Detect which cell encompasses the target text, then output its (X, Y) center coordinate. 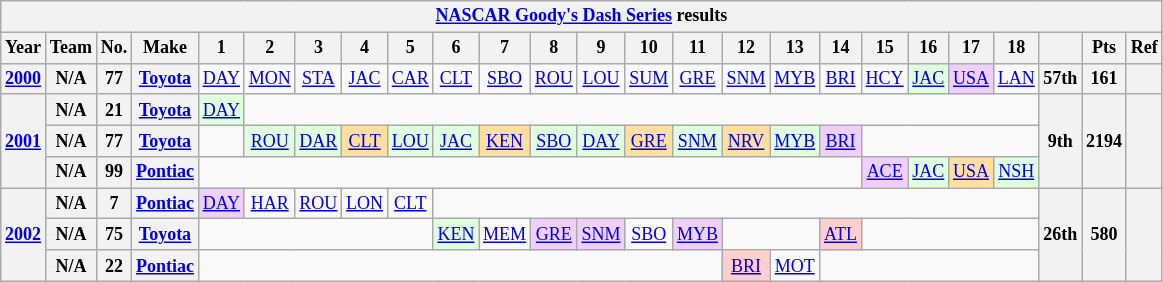
MEM (505, 234)
NSH (1016, 172)
2000 (24, 78)
LON (365, 204)
HAR (270, 204)
MOT (795, 266)
3 (318, 48)
DAR (318, 140)
6 (456, 48)
NASCAR Goody's Dash Series results (582, 16)
57th (1060, 78)
1 (221, 48)
18 (1016, 48)
Year (24, 48)
26th (1060, 235)
2001 (24, 141)
99 (114, 172)
MON (270, 78)
HCY (884, 78)
580 (1104, 235)
12 (746, 48)
Make (166, 48)
ATL (841, 234)
2 (270, 48)
75 (114, 234)
Ref (1144, 48)
Pts (1104, 48)
161 (1104, 78)
9 (601, 48)
ACE (884, 172)
4 (365, 48)
SUM (649, 78)
NRV (746, 140)
8 (554, 48)
9th (1060, 141)
13 (795, 48)
STA (318, 78)
5 (410, 48)
CAR (410, 78)
17 (972, 48)
10 (649, 48)
22 (114, 266)
15 (884, 48)
16 (928, 48)
21 (114, 110)
No. (114, 48)
2194 (1104, 141)
2002 (24, 235)
14 (841, 48)
Team (70, 48)
11 (698, 48)
LAN (1016, 78)
